Determine the (X, Y) coordinate at the center of the cell enclosing the given text.  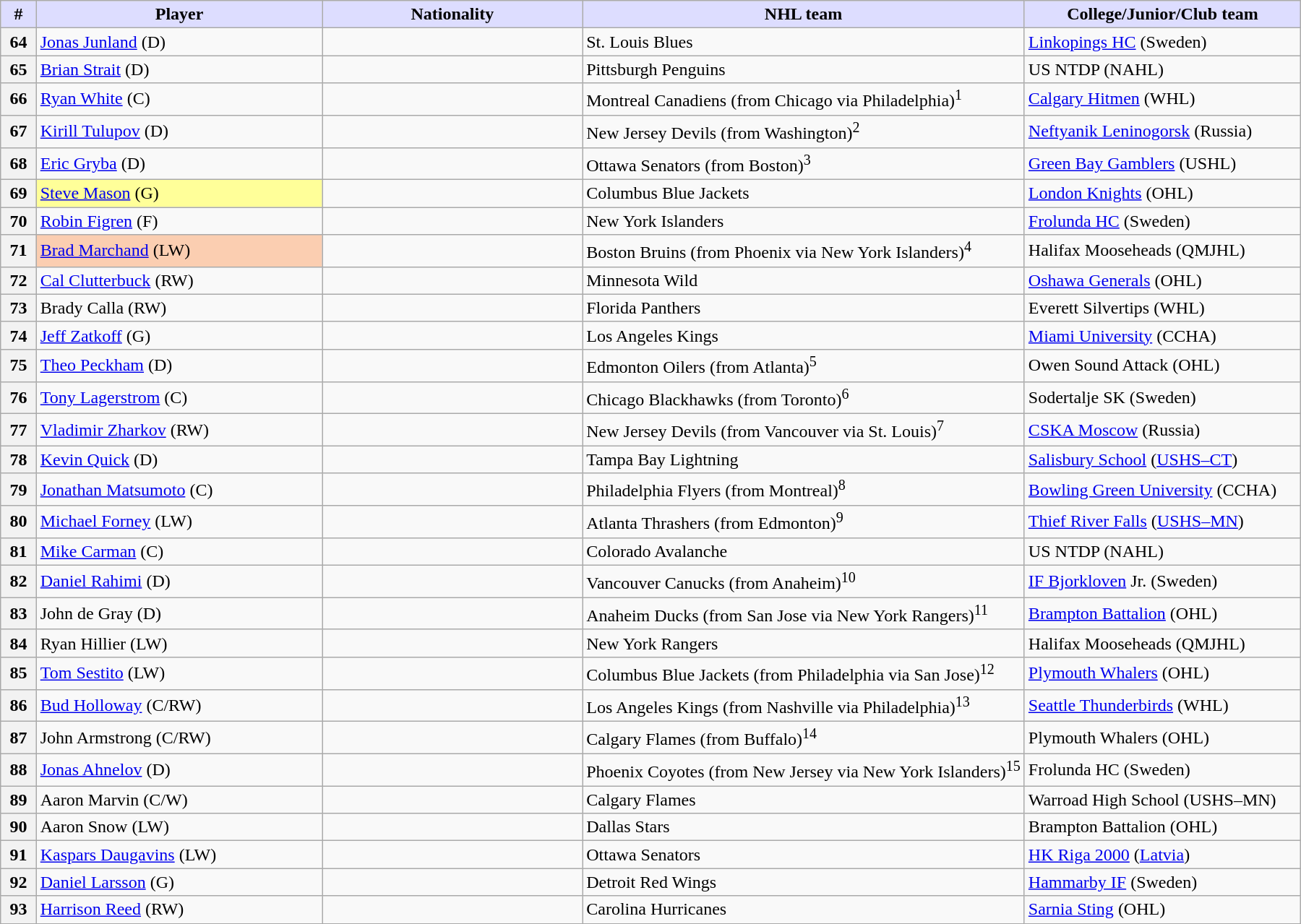
Kirill Tulupov (D) (179, 131)
Minnesota Wild (804, 280)
Bud Holloway (C/RW) (179, 705)
HK Riga 2000 (Latvia) (1162, 855)
IF Bjorkloven Jr. (Sweden) (1162, 581)
Neftyanik Leninogorsk (Russia) (1162, 131)
Aaron Marvin (C/W) (179, 800)
Brad Marchand (LW) (179, 251)
Everett Silvertips (WHL) (1162, 308)
St. Louis Blues (804, 42)
71 (19, 251)
67 (19, 131)
Cal Clutterbuck (RW) (179, 280)
64 (19, 42)
Ryan White (C) (179, 100)
81 (19, 551)
Miami University (CCHA) (1162, 335)
73 (19, 308)
College/Junior/Club team (1162, 14)
Florida Panthers (804, 308)
Calgary Flames (804, 800)
93 (19, 910)
Michael Forney (LW) (179, 522)
77 (19, 431)
74 (19, 335)
87 (19, 738)
80 (19, 522)
86 (19, 705)
Carolina Hurricanes (804, 910)
NHL team (804, 14)
Los Angeles Kings (804, 335)
78 (19, 459)
New York Rangers (804, 643)
91 (19, 855)
London Knights (OHL) (1162, 194)
Phoenix Coyotes (from New Jersey via New York Islanders)15 (804, 770)
CSKA Moscow (Russia) (1162, 431)
Columbus Blue Jackets (804, 194)
Green Bay Gamblers (USHL) (1162, 163)
Tony Lagerstrom (C) (179, 397)
Brady Calla (RW) (179, 308)
85 (19, 673)
Oshawa Generals (OHL) (1162, 280)
Ottawa Senators (804, 855)
Seattle Thunderbirds (WHL) (1162, 705)
Boston Bruins (from Phoenix via New York Islanders)4 (804, 251)
Chicago Blackhawks (from Toronto)6 (804, 397)
Warroad High School (USHS–MN) (1162, 800)
New Jersey Devils (from Vancouver via St. Louis)7 (804, 431)
69 (19, 194)
92 (19, 882)
Aaron Snow (LW) (179, 827)
Columbus Blue Jackets (from Philadelphia via San Jose)12 (804, 673)
72 (19, 280)
New York Islanders (804, 221)
Calgary Hitmen (WHL) (1162, 100)
Vancouver Canucks (from Anaheim)10 (804, 581)
Calgary Flames (from Buffalo)14 (804, 738)
Salisbury School (USHS–CT) (1162, 459)
Theo Peckham (D) (179, 366)
Atlanta Thrashers (from Edmonton)9 (804, 522)
Daniel Rahimi (D) (179, 581)
Los Angeles Kings (from Nashville via Philadelphia)13 (804, 705)
79 (19, 490)
Jonathan Matsumoto (C) (179, 490)
Tampa Bay Lightning (804, 459)
Jonas Junland (D) (179, 42)
Tom Sestito (LW) (179, 673)
83 (19, 614)
Nationality (452, 14)
84 (19, 643)
Vladimir Zharkov (RW) (179, 431)
Robin Figren (F) (179, 221)
75 (19, 366)
Ryan Hillier (LW) (179, 643)
Sodertalje SK (Sweden) (1162, 397)
65 (19, 69)
Philadelphia Flyers (from Montreal)8 (804, 490)
Detroit Red Wings (804, 882)
88 (19, 770)
Montreal Canadiens (from Chicago via Philadelphia)1 (804, 100)
Pittsburgh Penguins (804, 69)
John de Gray (D) (179, 614)
Jeff Zatkoff (G) (179, 335)
Harrison Reed (RW) (179, 910)
Anaheim Ducks (from San Jose via New York Rangers)11 (804, 614)
Thief River Falls (USHS–MN) (1162, 522)
# (19, 14)
Sarnia Sting (OHL) (1162, 910)
Linkopings HC (Sweden) (1162, 42)
Colorado Avalanche (804, 551)
68 (19, 163)
89 (19, 800)
Edmonton Oilers (from Atlanta)5 (804, 366)
Eric Gryba (D) (179, 163)
Ottawa Senators (from Boston)3 (804, 163)
Owen Sound Attack (OHL) (1162, 366)
New Jersey Devils (from Washington)2 (804, 131)
Jonas Ahnelov (D) (179, 770)
Kevin Quick (D) (179, 459)
Mike Carman (C) (179, 551)
Brian Strait (D) (179, 69)
Steve Mason (G) (179, 194)
66 (19, 100)
John Armstrong (C/RW) (179, 738)
Kaspars Daugavins (LW) (179, 855)
Bowling Green University (CCHA) (1162, 490)
90 (19, 827)
70 (19, 221)
Player (179, 14)
Hammarby IF (Sweden) (1162, 882)
82 (19, 581)
Dallas Stars (804, 827)
Daniel Larsson (G) (179, 882)
76 (19, 397)
